Identify which cell holds the provided text, then report its [X, Y] central coordinate. 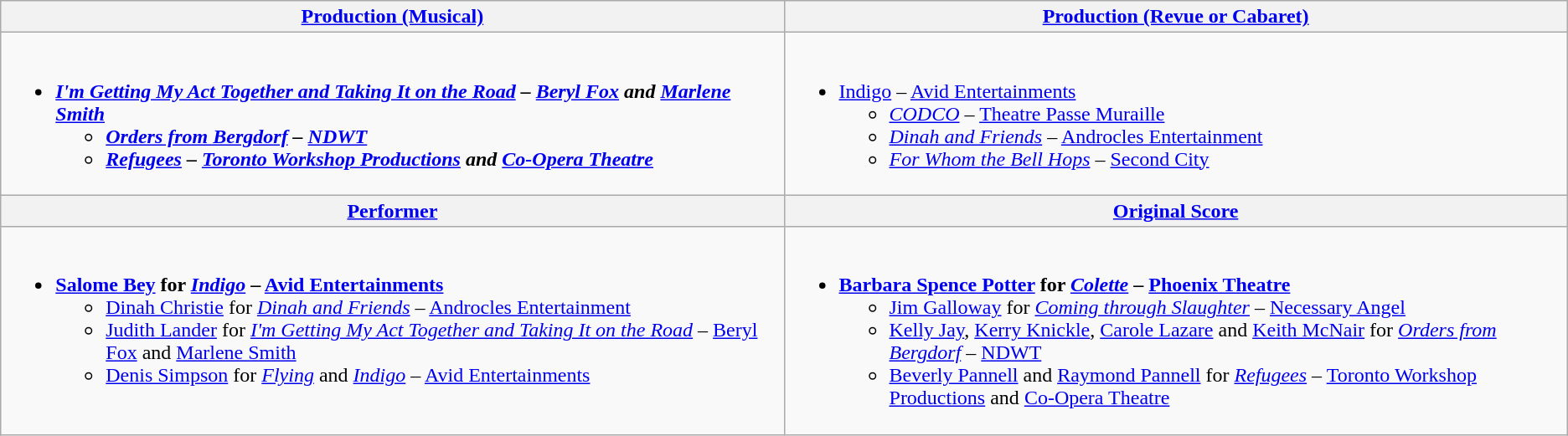
Performer [392, 211]
Production (Revue or Cabaret) [1176, 17]
Production (Musical) [392, 17]
Original Score [1176, 211]
Indigo – Avid EntertainmentsCODCO – Theatre Passe MurailleDinah and Friends – Androcles EntertainmentFor Whom the Bell Hops – Second City [1176, 114]
